Detect which cell encompasses the target text, then output its [X, Y] center coordinate. 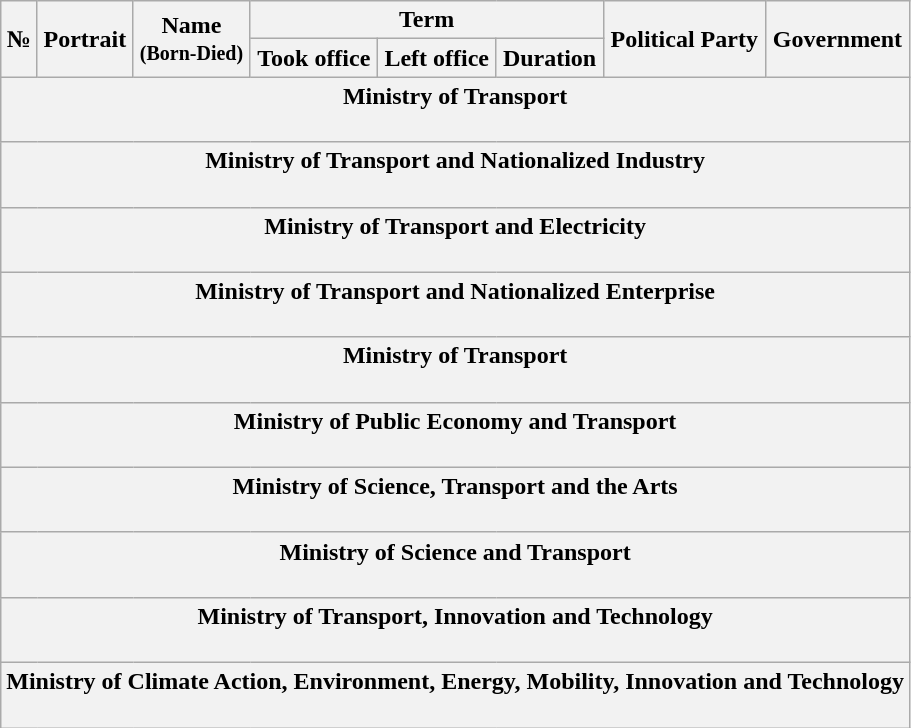
Ministry of Science and Transport [456, 564]
Name(Born-Died) [192, 39]
Duration [550, 58]
Term [426, 20]
Ministry of Climate Action, Environment, Energy, Mobility, Innovation and Technology [456, 694]
Ministry of Transport, Innovation and Technology [456, 630]
№ [19, 39]
Portrait [85, 39]
Left office [436, 58]
Ministry of Transport and Electricity [456, 240]
Government [837, 39]
Ministry of Public Economy and Transport [456, 434]
Ministry of Transport and Nationalized Enterprise [456, 304]
Ministry of Transport and Nationalized Industry [456, 174]
Ministry of Science, Transport and the Arts [456, 500]
Political Party [684, 39]
Took office [314, 58]
